Search for the cell housing the specified text and yield its [x, y] center coordinate. 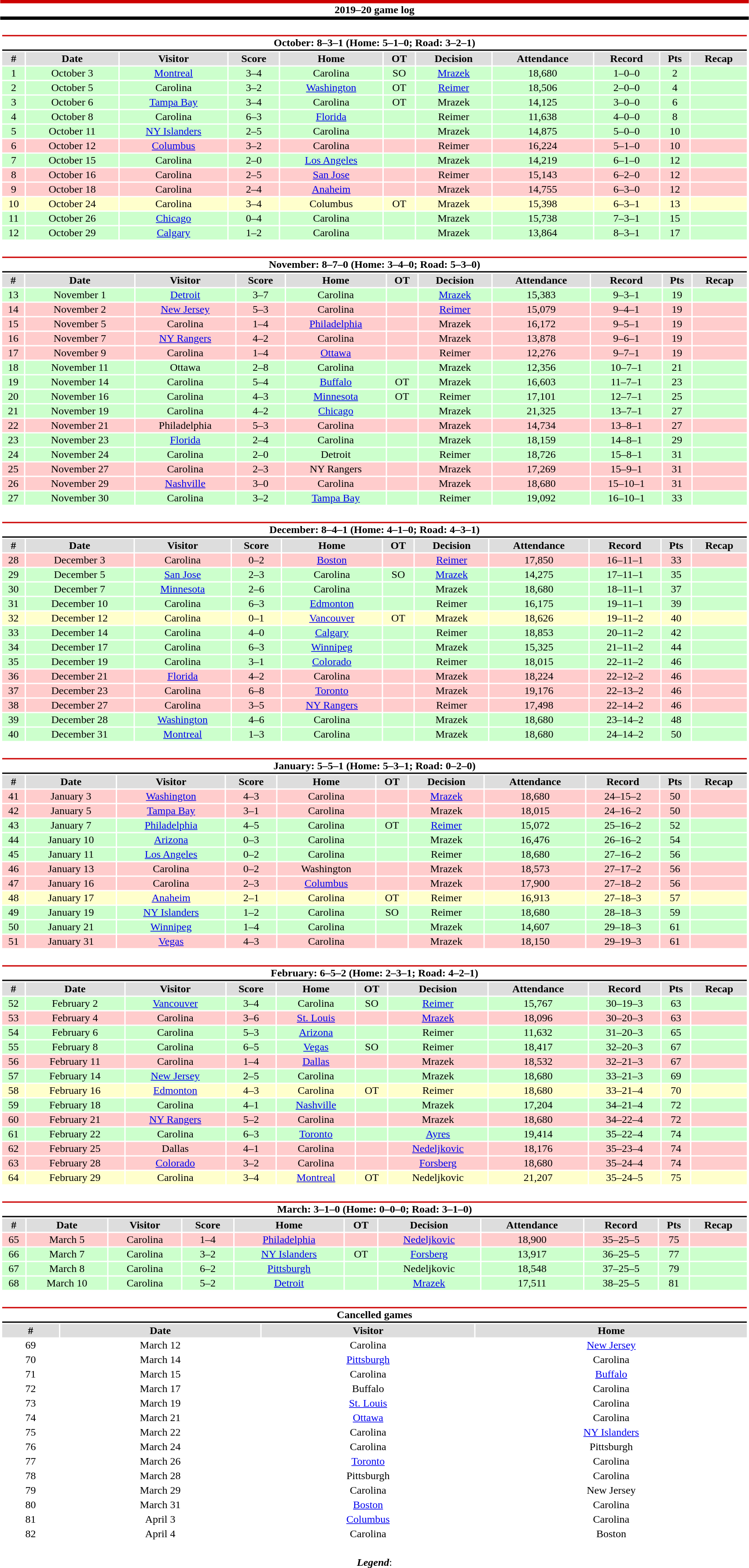
16,175 [539, 604]
80 [30, 1505]
15,398 [543, 204]
7 [13, 161]
29–18–3 [623, 927]
22–12–2 [625, 676]
March 19 [160, 1404]
18,853 [539, 633]
17,850 [539, 560]
14,875 [543, 132]
February 28 [75, 1163]
18,096 [538, 1018]
33–21–4 [624, 1090]
December 17 [79, 647]
December 19 [79, 662]
58 [13, 1090]
12–7–1 [626, 396]
14,125 [543, 102]
8–3–1 [627, 233]
3 [13, 102]
4–0–0 [627, 117]
18,573 [535, 869]
6–5 [251, 1047]
21,207 [538, 1177]
16,172 [541, 324]
November 11 [80, 367]
30 [13, 589]
2019–20 game log [374, 10]
25–16–2 [623, 826]
20 [13, 396]
24–15–2 [623, 797]
6–3–0 [627, 190]
December 3 [79, 560]
February 11 [75, 1061]
October 11 [72, 132]
March 7 [67, 1254]
0–1 [256, 618]
9–6–1 [626, 338]
15–10–1 [626, 483]
55 [13, 1047]
17,498 [539, 705]
December 12 [79, 618]
27–18–2 [623, 884]
37–25–5 [621, 1269]
13–8–1 [626, 425]
15,072 [535, 826]
October 26 [72, 219]
January 7 [71, 826]
13–7–1 [626, 411]
6–1–0 [627, 161]
January 11 [71, 855]
16,476 [535, 840]
November 7 [80, 338]
64 [13, 1177]
March 17 [160, 1389]
36–25–5 [621, 1254]
3–5 [256, 705]
November 1 [80, 295]
9 [13, 190]
Cancelled games [374, 1315]
18–11–1 [625, 589]
17,900 [535, 884]
March 29 [160, 1491]
November 23 [80, 440]
March 10 [67, 1283]
21–11–2 [625, 647]
34–21–4 [624, 1105]
15,383 [541, 295]
15,767 [538, 1003]
17,204 [538, 1105]
1 [13, 73]
62 [13, 1148]
February 22 [75, 1134]
34–22–4 [624, 1119]
March 21 [160, 1418]
April 3 [160, 1520]
10–7–1 [626, 367]
43 [13, 826]
41 [13, 797]
66 [14, 1254]
January 19 [71, 913]
6–2–0 [627, 175]
2–1 [251, 898]
78 [30, 1476]
October 6 [72, 102]
December 21 [79, 676]
2–6 [256, 589]
February: 6–5–2 (Home: 2–3–1; Road: 4–2–1) [374, 973]
32–20–3 [624, 1047]
19,414 [538, 1134]
14,755 [543, 190]
17–11–1 [625, 575]
November 29 [80, 483]
January 31 [71, 942]
6–3–1 [627, 204]
14,219 [543, 161]
January 5 [71, 811]
4–6 [256, 720]
6–8 [256, 691]
3–0 [261, 483]
7–3–1 [627, 219]
December 28 [79, 720]
82 [30, 1534]
76 [30, 1447]
18,224 [539, 676]
1–3 [256, 734]
2–0–0 [627, 88]
16 [13, 338]
16,224 [543, 146]
18,626 [539, 618]
October 24 [72, 204]
November 14 [80, 382]
March 28 [160, 1476]
20–11–2 [625, 633]
October 12 [72, 146]
January 16 [71, 884]
5–1–0 [627, 146]
73 [30, 1404]
45 [13, 855]
34 [13, 647]
3–6 [251, 1018]
15,325 [539, 647]
6–2 [208, 1269]
11–7–1 [626, 382]
35–24–4 [624, 1163]
14–8–1 [626, 440]
16,913 [535, 898]
28–18–3 [623, 913]
14 [13, 309]
October 5 [72, 88]
49 [13, 913]
14,734 [541, 425]
February 16 [75, 1090]
November: 8–7–0 (Home: 3–4–0; Road: 5–3–0) [374, 265]
26 [13, 483]
15,143 [543, 175]
Ayres [438, 1134]
5–0–0 [627, 132]
18,532 [538, 1061]
4–0 [256, 633]
14,607 [535, 927]
18,150 [535, 942]
31–20–3 [624, 1032]
November 16 [80, 396]
18,548 [532, 1269]
19,092 [541, 498]
11,632 [538, 1032]
71 [30, 1374]
13,917 [532, 1254]
December 10 [79, 604]
February 18 [75, 1105]
October 8 [72, 117]
17,101 [541, 396]
12,276 [541, 353]
December 5 [79, 575]
47 [13, 884]
27–18–3 [623, 898]
9–5–1 [626, 324]
2–8 [261, 367]
January 13 [71, 869]
March 12 [160, 1345]
19–11–1 [625, 604]
February 4 [75, 1018]
1–0–0 [627, 73]
38 [13, 705]
October 16 [72, 175]
9–4–1 [626, 309]
18,506 [543, 88]
5 [13, 132]
January 21 [71, 927]
December 27 [79, 705]
35–25–5 [621, 1240]
15,079 [541, 309]
18,159 [541, 440]
33–21–3 [624, 1076]
15–9–1 [626, 469]
26–16–2 [623, 840]
November 2 [80, 309]
15,738 [543, 219]
27–16–2 [623, 855]
14,275 [539, 575]
November 24 [80, 454]
March 5 [67, 1240]
October 15 [72, 161]
October 3 [72, 73]
December 7 [79, 589]
19,176 [539, 691]
32 [13, 618]
January 17 [71, 898]
22–13–2 [625, 691]
January: 5–5–1 (Home: 5–3–1; Road: 0–2–0) [374, 766]
November 9 [80, 353]
29–19–3 [623, 942]
32–21–3 [624, 1061]
January 3 [71, 797]
28 [13, 560]
30–20–3 [624, 1018]
12,356 [541, 367]
35–22–4 [624, 1134]
11,638 [543, 117]
22–14–2 [625, 705]
December 31 [79, 734]
October: 8–3–1 (Home: 5–1–0; Road: 3–2–1) [374, 43]
February 25 [75, 1148]
April 4 [160, 1534]
9–3–1 [626, 295]
18 [13, 367]
11 [13, 219]
60 [13, 1119]
16,603 [541, 382]
13,878 [541, 338]
February 8 [75, 1047]
November 21 [80, 425]
3–0–0 [627, 102]
March 15 [160, 1374]
18,900 [532, 1240]
23–14–2 [625, 720]
35–23–4 [624, 1148]
November 5 [80, 324]
27–17–2 [623, 869]
3–7 [261, 295]
0–3 [251, 840]
February 6 [75, 1032]
18,417 [538, 1047]
21,325 [541, 411]
March: 3–1–0 (Home: 0–0–0; Road: 3–1–0) [374, 1210]
March 8 [67, 1269]
October 18 [72, 190]
March 14 [160, 1360]
5–4 [261, 382]
December 23 [79, 691]
4–5 [251, 826]
22 [13, 425]
February 2 [75, 1003]
36 [13, 676]
51 [13, 942]
January 10 [71, 840]
9–7–1 [626, 353]
13,864 [543, 233]
24–16–2 [623, 811]
38–25–5 [621, 1283]
17,511 [532, 1283]
22–11–2 [625, 662]
March 31 [160, 1505]
18,726 [541, 454]
24 [13, 454]
December: 8–4–1 (Home: 4–1–0; Road: 4–3–1) [374, 530]
15–8–1 [626, 454]
68 [14, 1283]
18,176 [538, 1148]
December 14 [79, 633]
March 26 [160, 1462]
16–11–1 [625, 560]
October 29 [72, 233]
0–4 [254, 219]
March 22 [160, 1433]
November 27 [80, 469]
35–24–5 [624, 1177]
November 30 [80, 498]
February 29 [75, 1177]
February 14 [75, 1076]
53 [13, 1018]
30–19–3 [624, 1003]
March 24 [160, 1447]
February 21 [75, 1119]
17,269 [541, 469]
19–11–2 [625, 618]
November 19 [80, 411]
24–14–2 [625, 734]
16–10–1 [626, 498]
